Locate the cell with the specified text and output its [X, Y] center coordinate. 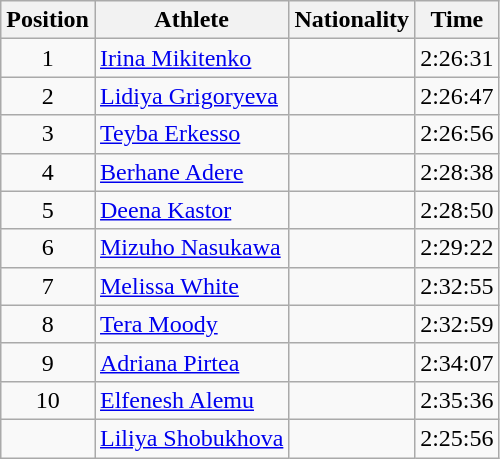
Time [457, 20]
8 [48, 324]
Liliya Shobukhova [191, 438]
Tera Moody [191, 324]
2:34:07 [457, 362]
2:25:56 [457, 438]
Athlete [191, 20]
Lidiya Grigoryeva [191, 96]
2:26:47 [457, 96]
Position [48, 20]
9 [48, 362]
2 [48, 96]
Berhane Adere [191, 172]
Deena Kastor [191, 210]
Mizuho Nasukawa [191, 248]
Teyba Erkesso [191, 134]
10 [48, 400]
Irina Mikitenko [191, 58]
Elfenesh Alemu [191, 400]
5 [48, 210]
1 [48, 58]
2:26:31 [457, 58]
2:32:55 [457, 286]
Nationality [352, 20]
Melissa White [191, 286]
4 [48, 172]
2:28:38 [457, 172]
2:29:22 [457, 248]
2:26:56 [457, 134]
2:35:36 [457, 400]
6 [48, 248]
Adriana Pirtea [191, 362]
3 [48, 134]
2:28:50 [457, 210]
7 [48, 286]
2:32:59 [457, 324]
